Find where the given text appears and provide that cell's center as (x, y) coordinate. 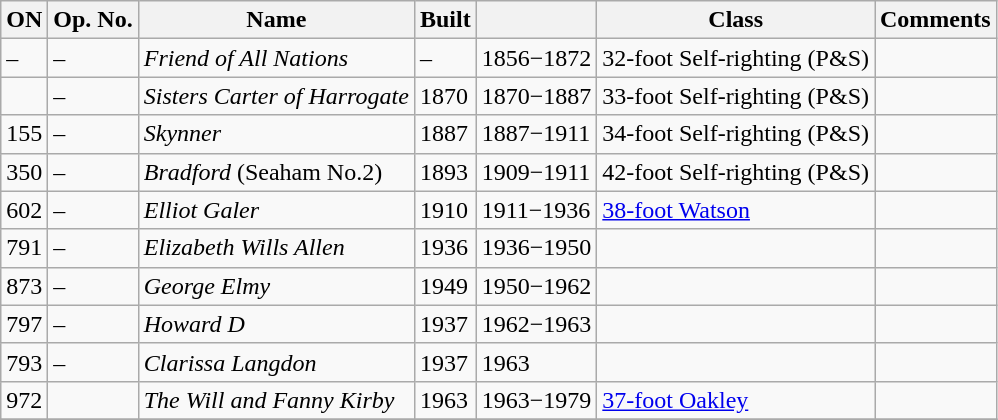
1893 (445, 172)
793 (24, 362)
350 (24, 172)
1870 (445, 96)
Clarissa Langdon (276, 362)
1910 (445, 210)
797 (24, 324)
1856−1872 (536, 58)
Skynner (276, 134)
42-foot Self-righting (P&S) (736, 172)
Built (445, 20)
38-foot Watson (736, 210)
1962−1963 (536, 324)
Sisters Carter of Harrogate (276, 96)
1949 (445, 286)
Class (736, 20)
1936−1950 (536, 248)
Bradford (Seaham No.2) (276, 172)
1909−1911 (536, 172)
Comments (935, 20)
1887−1911 (536, 134)
1963−1979 (536, 400)
33-foot Self-righting (P&S) (736, 96)
Elizabeth Wills Allen (276, 248)
873 (24, 286)
1870−1887 (536, 96)
Op. No. (93, 20)
Name (276, 20)
972 (24, 400)
Howard D (276, 324)
1936 (445, 248)
1950−1962 (536, 286)
Elliot Galer (276, 210)
155 (24, 134)
37-foot Oakley (736, 400)
1887 (445, 134)
ON (24, 20)
Friend of All Nations (276, 58)
1911−1936 (536, 210)
34-foot Self-righting (P&S) (736, 134)
602 (24, 210)
George Elmy (276, 286)
32-foot Self-righting (P&S) (736, 58)
The Will and Fanny Kirby (276, 400)
791 (24, 248)
